Provide the [x, y] coordinate of the cell's center where the given text is located.  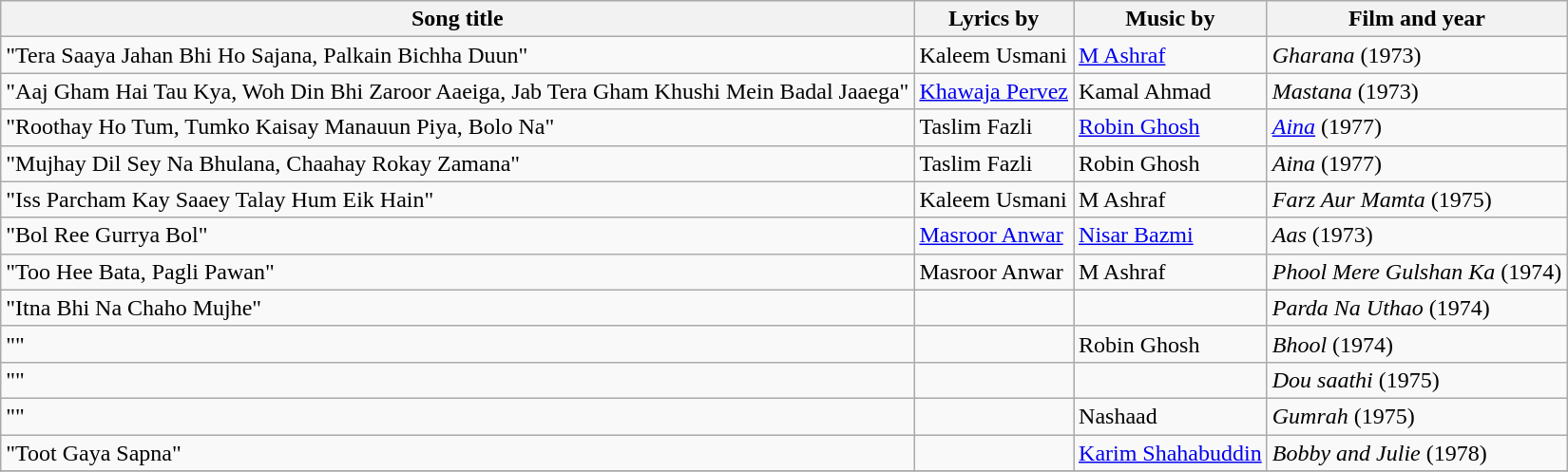
"Bol Ree Gurrya Bol" [458, 236]
"Itna Bhi Na Chaho Mujhe" [458, 308]
"Too Hee Bata, Pagli Pawan" [458, 272]
Nisar Bazmi [1171, 236]
Dou saathi (1975) [1416, 380]
Gumrah (1975) [1416, 416]
Khawaja Pervez [994, 91]
Film and year [1416, 19]
Parda Na Uthao (1974) [1416, 308]
Bobby and Julie (1978) [1416, 453]
Nashaad [1171, 416]
"Toot Gaya Sapna" [458, 453]
Song title [458, 19]
Bhool (1974) [1416, 344]
"Aaj Gham Hai Tau Kya, Woh Din Bhi Zaroor Aaeiga, Jab Tera Gham Khushi Mein Badal Jaaega" [458, 91]
Farz Aur Mamta (1975) [1416, 199]
Aas (1973) [1416, 236]
Phool Mere Gulshan Ka (1974) [1416, 272]
Kamal Ahmad [1171, 91]
Mastana (1973) [1416, 91]
Music by [1171, 19]
"Tera Saaya Jahan Bhi Ho Sajana, Palkain Bichha Duun" [458, 55]
Karim Shahabuddin [1171, 453]
Lyrics by [994, 19]
"Mujhay Dil Sey Na Bhulana, Chaahay Rokay Zamana" [458, 163]
"Iss Parcham Kay Saaey Talay Hum Eik Hain" [458, 199]
"Roothay Ho Tum, Tumko Kaisay Manauun Piya, Bolo Na" [458, 127]
Gharana (1973) [1416, 55]
